Detect which cell encompasses the target text, then output its (X, Y) center coordinate. 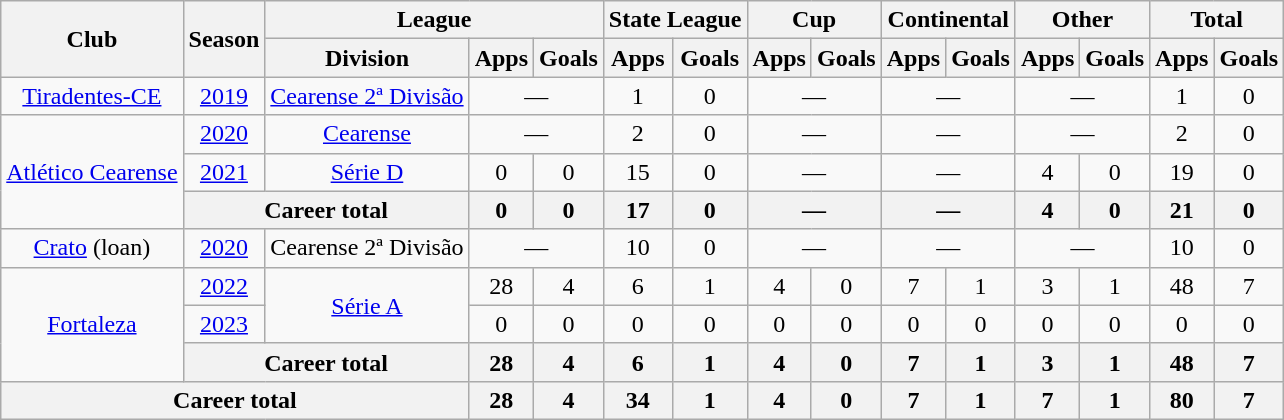
34 (638, 400)
80 (1182, 400)
League (434, 20)
2021 (224, 172)
19 (1182, 172)
15 (638, 172)
Atlético Cearense (92, 172)
Fortaleza (92, 324)
2019 (224, 96)
Série D (367, 172)
Cup (814, 20)
Division (367, 58)
Tiradentes-CE (92, 96)
Crato (loan) (92, 248)
Cearense (367, 134)
Club (92, 39)
2023 (224, 324)
Other (1082, 20)
Total (1217, 20)
Série A (367, 305)
17 (638, 210)
Continental (948, 20)
21 (1182, 210)
Season (224, 39)
2022 (224, 286)
State League (675, 20)
